Detect which cell encompasses the target text, then output its [x, y] center coordinate. 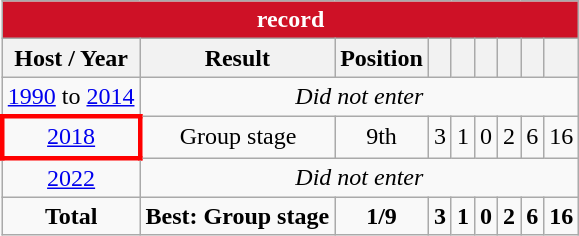
Result [238, 58]
1990 to 2014 [71, 97]
9th [382, 136]
Total [71, 216]
record [290, 20]
Host / Year [71, 58]
Position [382, 58]
2018 [71, 136]
Best: Group stage [238, 216]
Group stage [238, 136]
2022 [71, 178]
1/9 [382, 216]
